Scan for the cell matching the given text and deliver its [X, Y] coordinate at center. 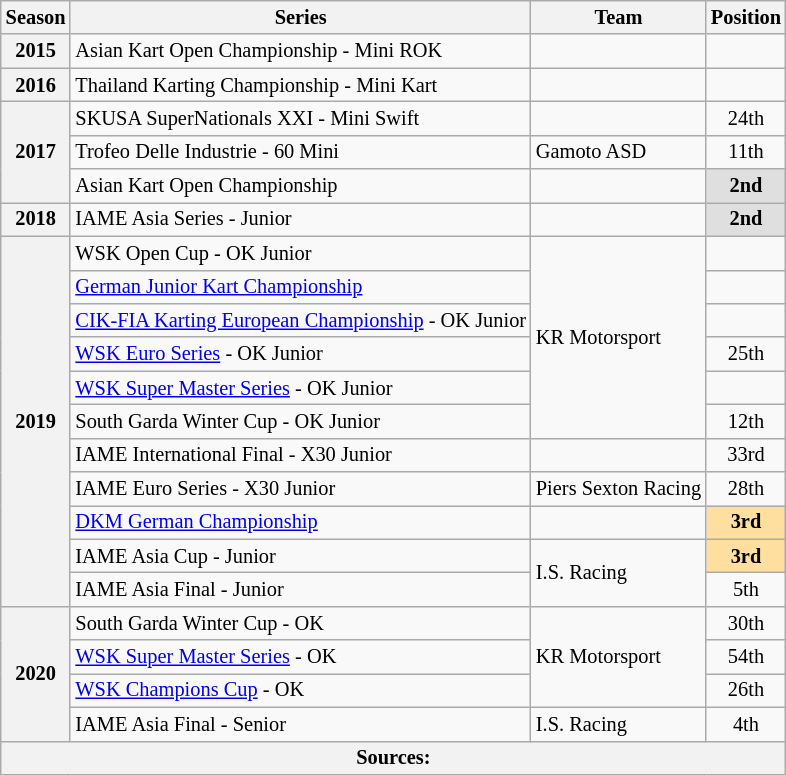
Asian Kart Open Championship - Mini ROK [300, 51]
Asian Kart Open Championship [300, 186]
DKM German Championship [300, 522]
Series [300, 17]
2017 [36, 152]
Sources: [394, 758]
28th [746, 489]
IAME Euro Series - X30 Junior [300, 489]
33rd [746, 455]
IAME Asia Cup - Junior [300, 556]
Season [36, 17]
South Garda Winter Cup - OK [300, 623]
5th [746, 589]
2016 [36, 85]
2018 [36, 219]
South Garda Winter Cup - OK Junior [300, 421]
IAME Asia Series - Junior [300, 219]
24th [746, 118]
30th [746, 623]
Thailand Karting Championship - Mini Kart [300, 85]
SKUSA SuperNationals XXI - Mini Swift [300, 118]
WSK Super Master Series - OK Junior [300, 388]
54th [746, 657]
IAME Asia Final - Junior [300, 589]
25th [746, 354]
German Junior Kart Championship [300, 287]
26th [746, 690]
2015 [36, 51]
WSK Super Master Series - OK [300, 657]
Piers Sexton Racing [618, 489]
WSK Champions Cup - OK [300, 690]
Gamoto ASD [618, 152]
Team [618, 17]
CIK-FIA Karting European Championship - OK Junior [300, 320]
WSK Euro Series - OK Junior [300, 354]
2020 [36, 674]
WSK Open Cup - OK Junior [300, 253]
IAME Asia Final - Senior [300, 724]
4th [746, 724]
12th [746, 421]
Trofeo Delle Industrie - 60 Mini [300, 152]
Position [746, 17]
2019 [36, 421]
11th [746, 152]
IAME International Final - X30 Junior [300, 455]
